Detect which cell encompasses the target text, then output its (x, y) center coordinate. 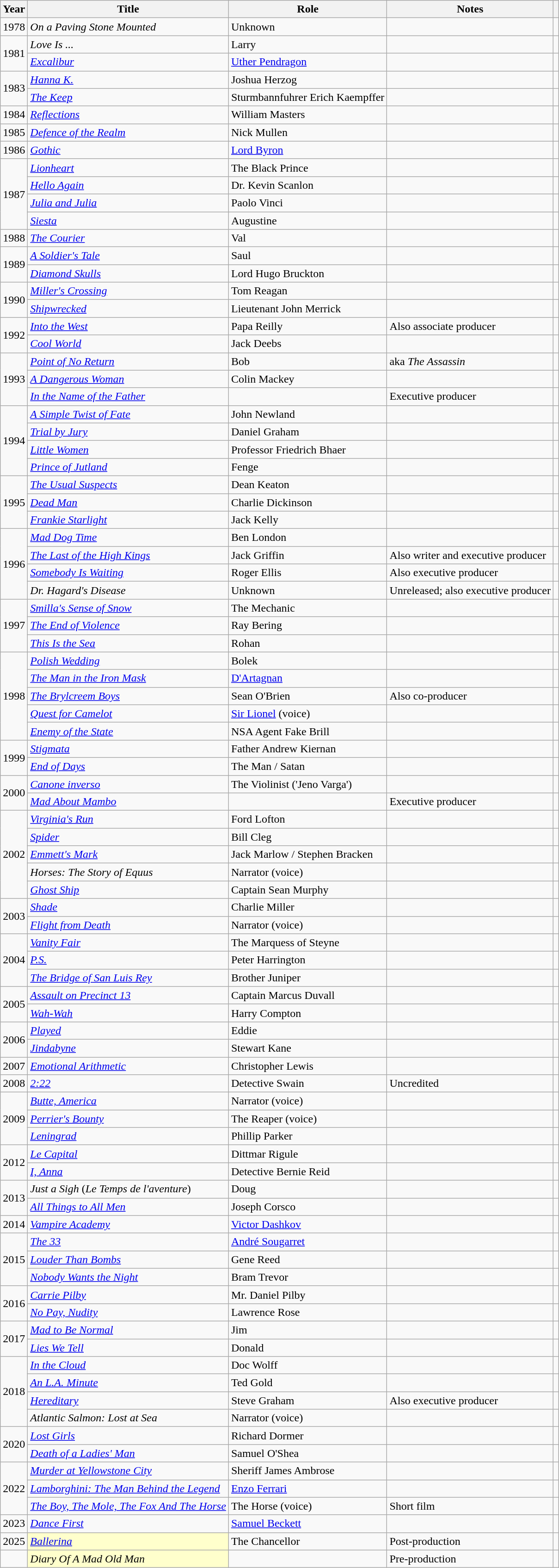
Excalibur (129, 62)
Nobody Wants the Night (129, 1277)
Sturmbannfuhrer Erich Kaempffer (307, 97)
All Things to All Men (129, 1207)
Prince of Jutland (129, 467)
1978 (14, 27)
Rohan (307, 643)
2025 (14, 1541)
William Masters (307, 115)
Paolo Vinci (307, 203)
Doug (307, 1189)
Doc Wolff (307, 1365)
1998 (14, 696)
Louder Than Bombs (129, 1259)
Gothic (129, 150)
Jack Kelly (307, 520)
Dr. Kevin Scanlon (307, 185)
The Usual Suspects (129, 484)
A Soldier's Tale (129, 256)
Richard Dormer (307, 1436)
Title (129, 9)
2005 (14, 1004)
Sheriff James Ambrose (307, 1471)
Sean O'Brien (307, 696)
The Black Prince (307, 167)
2009 (14, 1119)
Nick Mullen (307, 132)
Ballerina (129, 1541)
John Newland (307, 414)
Ray Bering (307, 626)
2022 (14, 1488)
Post-production (470, 1541)
The Man in the Iron Mask (129, 678)
This Is the Sea (129, 643)
Notes (470, 9)
2006 (14, 1039)
Augustine (307, 221)
Bill Cleg (307, 837)
Somebody Is Waiting (129, 573)
2003 (14, 916)
Death of a Ladies' Man (129, 1453)
D'Artagnan (307, 678)
A Simple Twist of Fate (129, 414)
Virginia's Run (129, 819)
Detective Bernie Reid (307, 1171)
Ford Lofton (307, 819)
André Sougarret (307, 1242)
Samuel O'Shea (307, 1453)
2008 (14, 1084)
The Bridge of San Luis Rey (129, 978)
Father Andrew Kiernan (307, 749)
Love Is ... (129, 44)
Diary Of A Mad Old Man (129, 1559)
Atlantic Salmon: Lost at Sea (129, 1418)
Jim (307, 1330)
NSA Agent Fake Brill (307, 731)
Captain Sean Murphy (307, 890)
Hello Again (129, 185)
Lieutenant John Merrick (307, 309)
Harry Compton (307, 1013)
Joshua Herzog (307, 80)
I, Anna (129, 1171)
Mr. Daniel Pilby (307, 1295)
2013 (14, 1198)
Vampire Academy (129, 1224)
Miller's Crossing (129, 291)
Leningrad (129, 1136)
Flight from Death (129, 925)
Wah-Wah (129, 1013)
Bolek (307, 661)
2004 (14, 960)
Dean Keaton (307, 484)
P.S. (129, 960)
Pre-production (470, 1559)
Papa Reilly (307, 326)
Lionheart (129, 167)
No Pay, Nudity (129, 1312)
Jack Griffin (307, 555)
Peter Harrington (307, 960)
Short film (470, 1506)
Spider (129, 837)
Dittmar Rigule (307, 1154)
1995 (14, 502)
Larry (307, 44)
Brother Juniper (307, 978)
Perrier's Bounty (129, 1119)
An L.A. Minute (129, 1383)
Daniel Graham (307, 432)
The Boy, The Mole, The Fox And The Horse (129, 1506)
Saul (307, 256)
The Brylcreem Boys (129, 696)
The Keep (129, 97)
Jindabyne (129, 1048)
Charlie Miller (307, 907)
Also co-producer (470, 696)
Carrie Pilby (129, 1295)
Bram Trevor (307, 1277)
In the Name of the Father (129, 397)
Hereditary (129, 1401)
Enzo Ferrari (307, 1488)
Mad About Mambo (129, 802)
aka The Assassin (470, 361)
Murder at Yellowstone City (129, 1471)
Uncredited (470, 1084)
Dead Man (129, 502)
Horses: The Story of Equus (129, 872)
Emmett's Mark (129, 855)
Julia and Julia (129, 203)
The Last of the High Kings (129, 555)
Roger Ellis (307, 573)
2000 (14, 793)
Defence of the Realm (129, 132)
Quest for Camelot (129, 713)
Jack Marlow / Stephen Bracken (307, 855)
Reflections (129, 115)
Lies We Tell (129, 1348)
Unreleased; also executive producer (470, 590)
Lamborghini: The Man Behind the Legend (129, 1488)
1984 (14, 115)
Emotional Arithmetic (129, 1066)
2020 (14, 1444)
The Courier (129, 238)
Professor Friedrich Bhaer (307, 449)
Tom Reagan (307, 291)
The End of Violence (129, 626)
1993 (14, 379)
The Chancellor (307, 1541)
The Violinist ('Jeno Varga') (307, 784)
Samuel Beckett (307, 1524)
Dance First (129, 1524)
Mad Dog Time (129, 538)
Jack Deebs (307, 344)
1990 (14, 300)
1996 (14, 564)
Val (307, 238)
End of Days (129, 766)
Mad to Be Normal (129, 1330)
The Marquess of Steyne (307, 942)
2023 (14, 1524)
1997 (14, 626)
Uther Pendragon (307, 62)
1992 (14, 335)
Lost Girls (129, 1436)
1983 (14, 88)
Ben London (307, 538)
Canone inverso (129, 784)
Also writer and executive producer (470, 555)
Shipwrecked (129, 309)
Diamond Skulls (129, 273)
Ted Gold (307, 1383)
1989 (14, 265)
Colin Mackey (307, 379)
Eddie (307, 1030)
Polish Wedding (129, 661)
Siesta (129, 221)
2018 (14, 1392)
The Mechanic (307, 608)
1986 (14, 150)
1985 (14, 132)
Stewart Kane (307, 1048)
Gene Reed (307, 1259)
Detective Swain (307, 1084)
2016 (14, 1303)
2012 (14, 1163)
Sir Lionel (voice) (307, 713)
1987 (14, 194)
Shade (129, 907)
Stigmata (129, 749)
Ghost Ship (129, 890)
Into the West (129, 326)
Lord Byron (307, 150)
1994 (14, 440)
Fenge (307, 467)
1981 (14, 53)
2:22 (129, 1084)
Le Capital (129, 1154)
Steve Graham (307, 1401)
Frankie Starlight (129, 520)
Victor Dashkov (307, 1224)
A Dangerous Woman (129, 379)
1999 (14, 757)
Enemy of the State (129, 731)
Just a Sigh (Le Temps de l'aventure) (129, 1189)
The 33 (129, 1242)
Hanna K. (129, 80)
Played (129, 1030)
2007 (14, 1066)
Smilla's Sense of Snow (129, 608)
Joseph Corsco (307, 1207)
On a Paving Stone Mounted (129, 27)
Little Women (129, 449)
Bob (307, 361)
Vanity Fair (129, 942)
Lawrence Rose (307, 1312)
In the Cloud (129, 1365)
Donald (307, 1348)
Dr. Hagard's Disease (129, 590)
Point of No Return (129, 361)
Assault on Precinct 13 (129, 995)
Role (307, 9)
Trial by Jury (129, 432)
2014 (14, 1224)
Lord Hugo Bruckton (307, 273)
The Horse (voice) (307, 1506)
Cool World (129, 344)
Also associate producer (470, 326)
Phillip Parker (307, 1136)
Captain Marcus Duvall (307, 995)
2002 (14, 855)
The Man / Satan (307, 766)
The Reaper (voice) (307, 1119)
Year (14, 9)
2017 (14, 1339)
Charlie Dickinson (307, 502)
2015 (14, 1259)
Butte, America (129, 1101)
Christopher Lewis (307, 1066)
1988 (14, 238)
